Capture the cell that displays the provided text and extract its [X, Y] central coordinate. 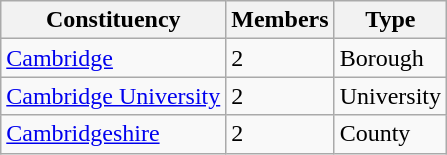
County [390, 134]
Cambridgeshire [114, 134]
Constituency [114, 20]
Members [280, 20]
Cambridge University [114, 96]
Type [390, 20]
University [390, 96]
Borough [390, 58]
Cambridge [114, 58]
